Pinpoint the cell where the given text exists, returning its [X, Y] midpoint coordinate. 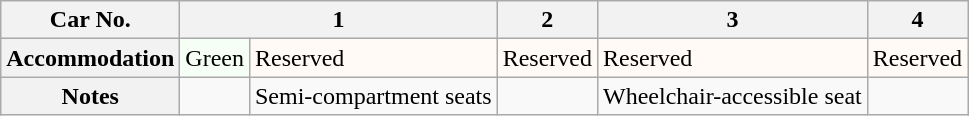
Green [215, 58]
2 [547, 20]
Semi-compartment seats [373, 96]
1 [338, 20]
Car No. [90, 20]
Wheelchair-accessible seat [733, 96]
3 [733, 20]
Accommodation [90, 58]
4 [917, 20]
Notes [90, 96]
